Output the (x, y) coordinate of the center of the cell containing the given text.  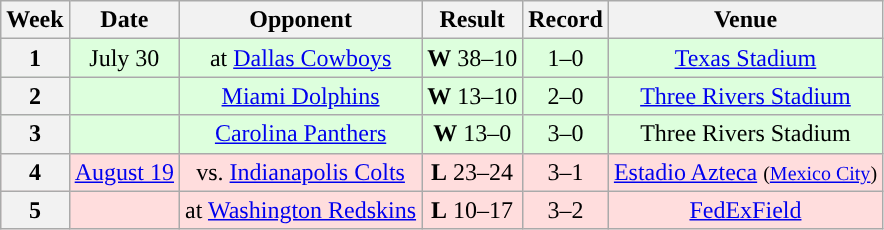
2–0 (566, 96)
Carolina Panthers (301, 134)
3–1 (566, 172)
L 10–17 (472, 210)
August 19 (124, 172)
Record (566, 20)
vs. Indianapolis Colts (301, 172)
Venue (745, 20)
FedExField (745, 210)
Texas Stadium (745, 58)
1–0 (566, 58)
L 23–24 (472, 172)
Estadio Azteca (Mexico City) (745, 172)
1 (35, 58)
2 (35, 96)
Result (472, 20)
Opponent (301, 20)
3–0 (566, 134)
3–2 (566, 210)
W 13–0 (472, 134)
at Dallas Cowboys (301, 58)
5 (35, 210)
W 38–10 (472, 58)
Miami Dolphins (301, 96)
at Washington Redskins (301, 210)
July 30 (124, 58)
W 13–10 (472, 96)
Date (124, 20)
4 (35, 172)
Week (35, 20)
3 (35, 134)
